Scan for the cell matching the given text and deliver its [x, y] coordinate at center. 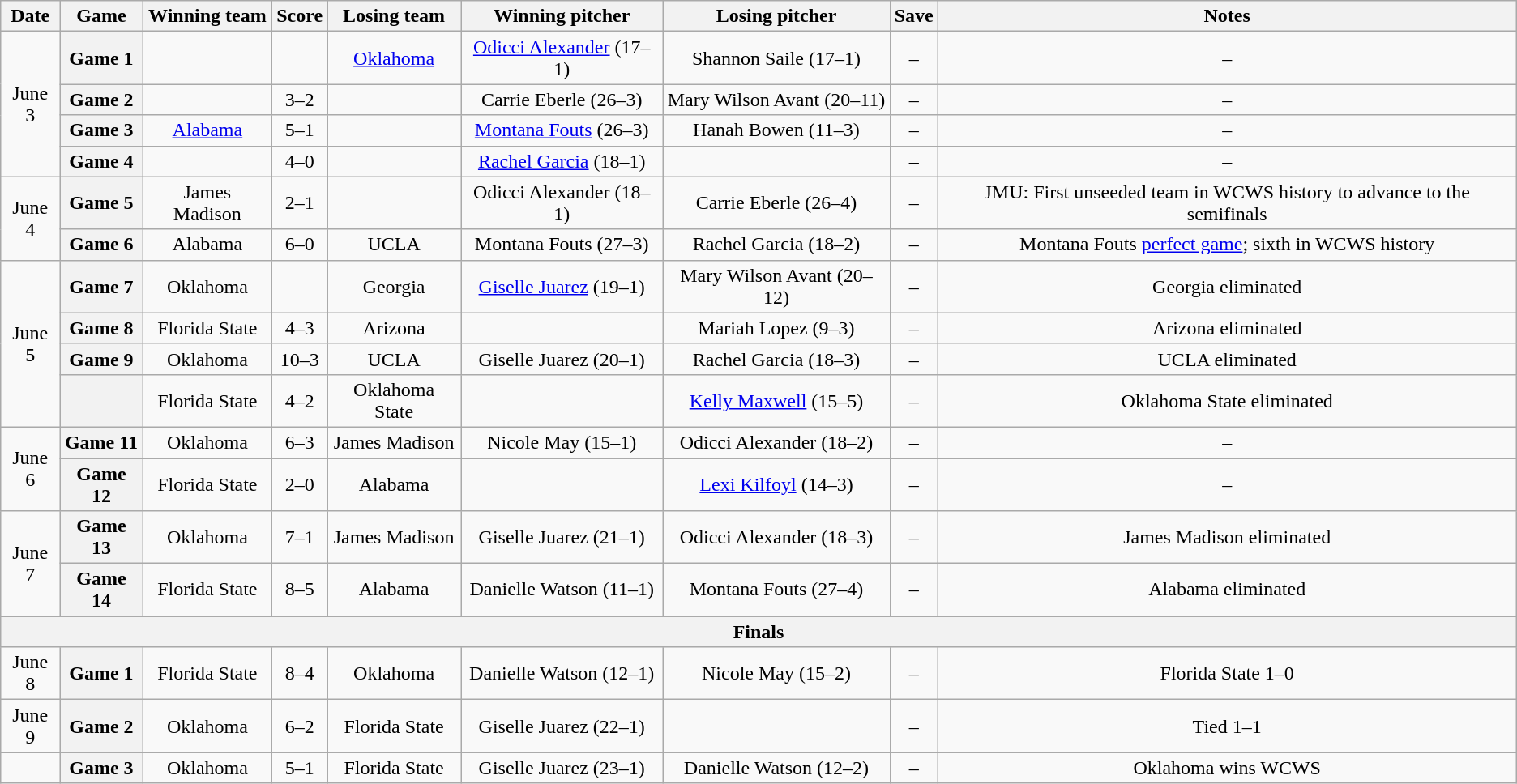
Oklahoma State [394, 400]
Game 14 [101, 590]
Oklahoma wins WCWS [1227, 768]
Georgia [394, 287]
Kelly Maxwell (15–5) [776, 400]
Alabama eliminated [1227, 590]
Game 7 [101, 287]
Rachel Garcia (18–3) [776, 359]
June 3 [31, 104]
4–0 [300, 161]
Game 8 [101, 328]
Odicci Alexander (18–1) [562, 202]
Montana Fouts perfect game; sixth in WCWS history [1227, 245]
Game 4 [101, 161]
Game 11 [101, 442]
Nicole May (15–2) [776, 674]
Winning team [207, 16]
Giselle Juarez (23–1) [562, 768]
Game 5 [101, 202]
June 6 [31, 468]
Game [101, 16]
Lexi Kilfoyl (14–3) [776, 484]
Mary Wilson Avant (20–12) [776, 287]
Losing pitcher [776, 16]
James Madison eliminated [1227, 538]
Danielle Watson (12–2) [776, 768]
Odicci Alexander (17–1) [562, 58]
Arizona eliminated [1227, 328]
Winning pitcher [562, 16]
Danielle Watson (12–1) [562, 674]
Rachel Garcia (18–2) [776, 245]
4–3 [300, 328]
7–1 [300, 538]
Hanah Bowen (11–3) [776, 130]
Oklahoma State eliminated [1227, 400]
Giselle Juarez (22–1) [562, 726]
June 7 [31, 564]
UCLA eliminated [1227, 359]
6–3 [300, 442]
Giselle Juarez (21–1) [562, 538]
June 8 [31, 674]
Game 13 [101, 538]
Montana Fouts (27–3) [562, 245]
6–2 [300, 726]
Losing team [394, 16]
Rachel Garcia (18–1) [562, 161]
Giselle Juarez (19–1) [562, 287]
3–2 [300, 100]
Odicci Alexander (18–3) [776, 538]
June 4 [31, 219]
8–5 [300, 590]
Carrie Eberle (26–3) [562, 100]
Danielle Watson (11–1) [562, 590]
Giselle Juarez (20–1) [562, 359]
Florida State 1–0 [1227, 674]
8–4 [300, 674]
June 5 [31, 343]
Game 9 [101, 359]
2–0 [300, 484]
Mariah Lopez (9–3) [776, 328]
June 9 [31, 726]
Game 6 [101, 245]
2–1 [300, 202]
Arizona [394, 328]
Notes [1227, 16]
Date [31, 16]
Montana Fouts (27–4) [776, 590]
Odicci Alexander (18–2) [776, 442]
JMU: First unseeded team in WCWS history to advance to the semifinals [1227, 202]
Score [300, 16]
Finals [758, 632]
Carrie Eberle (26–4) [776, 202]
Nicole May (15–1) [562, 442]
10–3 [300, 359]
Tied 1–1 [1227, 726]
Montana Fouts (26–3) [562, 130]
4–2 [300, 400]
Shannon Saile (17–1) [776, 58]
Mary Wilson Avant (20–11) [776, 100]
Georgia eliminated [1227, 287]
Save [914, 16]
6–0 [300, 245]
Game 12 [101, 484]
